Locate the cell with the specified text and output its (x, y) center coordinate. 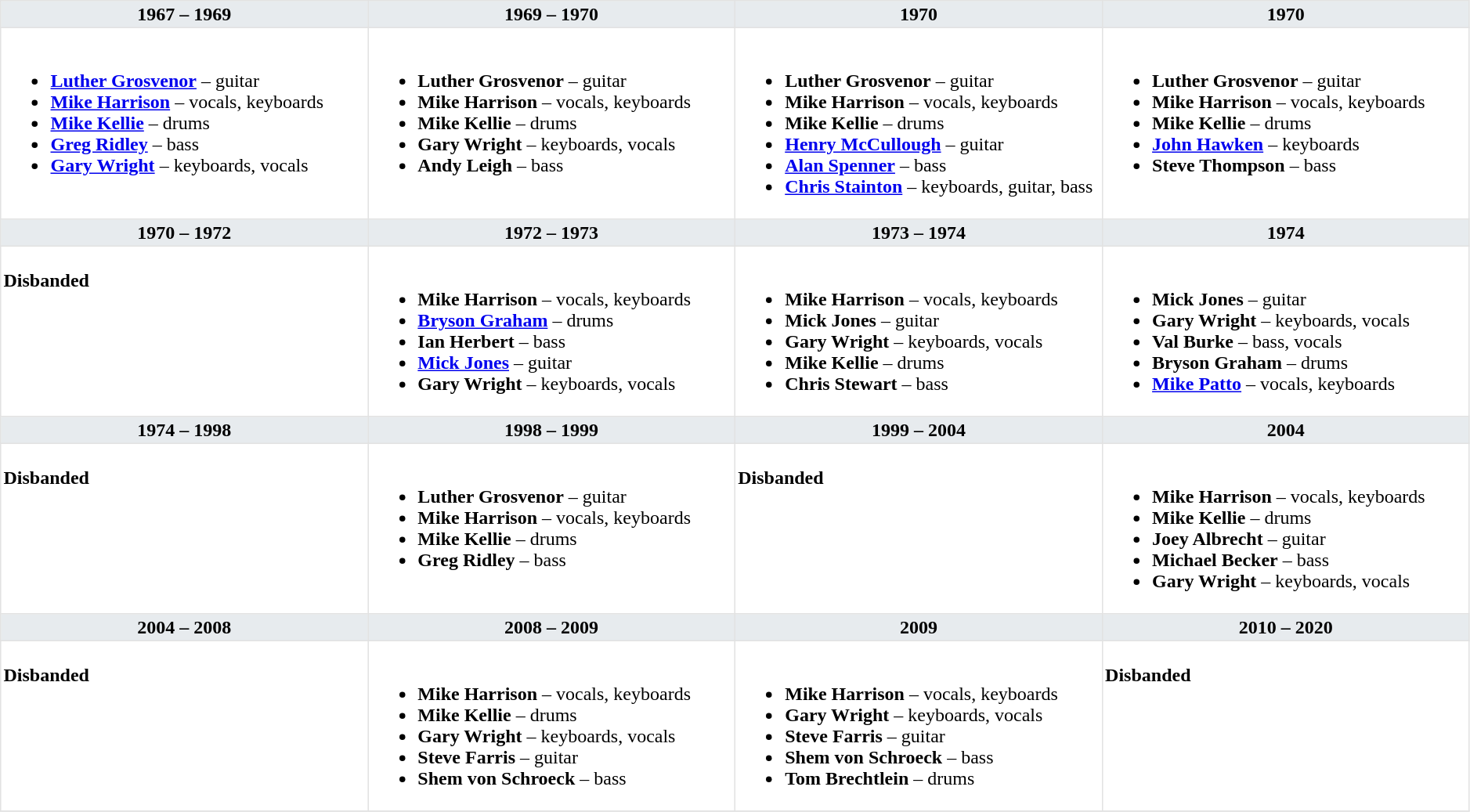
Mick Jones – guitarGary Wright – keyboards, vocalsVal Burke – bass, vocalsBryson Graham – drumsMike Patto – vocals, keyboards (1286, 331)
1969 – 1970 (551, 14)
1974 (1286, 233)
1998 – 1999 (551, 430)
Mike Harrison – vocals, keyboardsMick Jones – guitarGary Wright – keyboards, vocalsMike Kellie – drumsChris Stewart – bass (918, 331)
1972 – 1973 (551, 233)
1967 – 1969 (185, 14)
2004 – 2008 (185, 627)
1973 – 1974 (918, 233)
1974 – 1998 (185, 430)
Mike Harrison – vocals, keyboardsGary Wright – keyboards, vocalsSteve Farris – guitarShem von Schroeck – bassTom Brechtlein – drums (918, 726)
2004 (1286, 430)
Luther Grosvenor – guitarMike Harrison – vocals, keyboardsMike Kellie – drumsGary Wright – keyboards, vocalsAndy Leigh – bass (551, 123)
Mike Harrison – vocals, keyboardsMike Kellie – drumsJoey Albrecht – guitarMichael Becker – bassGary Wright – keyboards, vocals (1286, 529)
Luther Grosvenor – guitarMike Harrison – vocals, keyboardsMike Kellie – drumsGreg Ridley – bassGary Wright – keyboards, vocals (185, 123)
2010 – 2020 (1286, 627)
Mike Harrison – vocals, keyboardsMike Kellie – drumsGary Wright – keyboards, vocalsSteve Farris – guitarShem von Schroeck – bass (551, 726)
Luther Grosvenor – guitarMike Harrison – vocals, keyboardsMike Kellie – drumsJohn Hawken – keyboardsSteve Thompson – bass (1286, 123)
1970 – 1972 (185, 233)
2009 (918, 627)
1999 – 2004 (918, 430)
Mike Harrison – vocals, keyboardsBryson Graham – drumsIan Herbert – bassMick Jones – guitarGary Wright – keyboards, vocals (551, 331)
Luther Grosvenor – guitarMike Harrison – vocals, keyboardsMike Kellie – drumsGreg Ridley – bass (551, 529)
2008 – 2009 (551, 627)
